Scan for the cell matching the given text and deliver its (X, Y) coordinate at center. 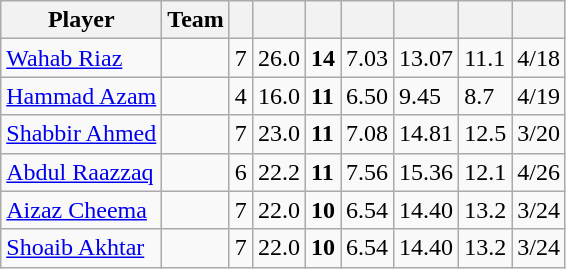
Player (82, 20)
14 (322, 58)
4 (240, 96)
Shoaib Akhtar (82, 248)
6.50 (368, 96)
Shabbir Ahmed (82, 134)
Abdul Raazzaq (82, 172)
13.07 (426, 58)
23.0 (278, 134)
7.03 (368, 58)
Wahab Riaz (82, 58)
4/18 (539, 58)
15.36 (426, 172)
7.56 (368, 172)
4/26 (539, 172)
8.7 (486, 96)
14.81 (426, 134)
Team (196, 20)
3/20 (539, 134)
Aizaz Cheema (82, 210)
16.0 (278, 96)
6 (240, 172)
4/19 (539, 96)
12.1 (486, 172)
12.5 (486, 134)
9.45 (426, 96)
26.0 (278, 58)
22.2 (278, 172)
7.08 (368, 134)
Hammad Azam (82, 96)
11.1 (486, 58)
